Pinpoint the cell where the given text exists, returning its (x, y) midpoint coordinate. 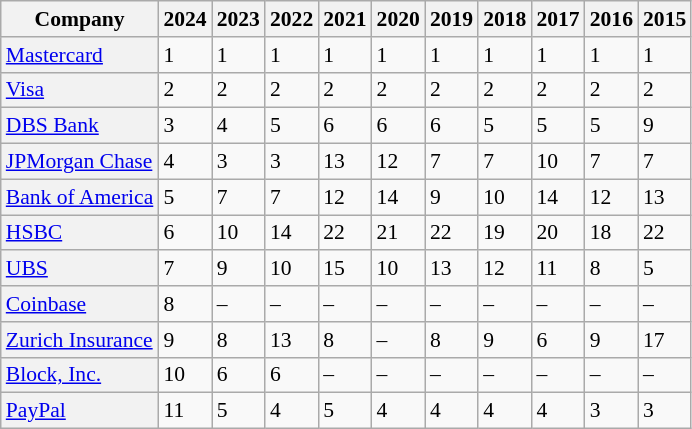
Bank of America (80, 197)
15 (344, 269)
2021 (344, 19)
Visa (80, 90)
UBS (80, 269)
2020 (398, 19)
17 (664, 340)
Block, Inc. (80, 375)
2015 (664, 19)
DBS Bank (80, 126)
Coinbase (80, 304)
2016 (612, 19)
2024 (184, 19)
HSBC (80, 233)
Company (80, 19)
JPMorgan Chase (80, 162)
Zurich Insurance (80, 340)
2018 (504, 19)
2023 (238, 19)
PayPal (80, 411)
20 (558, 233)
19 (504, 233)
Mastercard (80, 55)
21 (398, 233)
18 (612, 233)
2017 (558, 19)
2019 (452, 19)
2022 (292, 19)
